Output the [X, Y] coordinate of the center of the cell containing the given text.  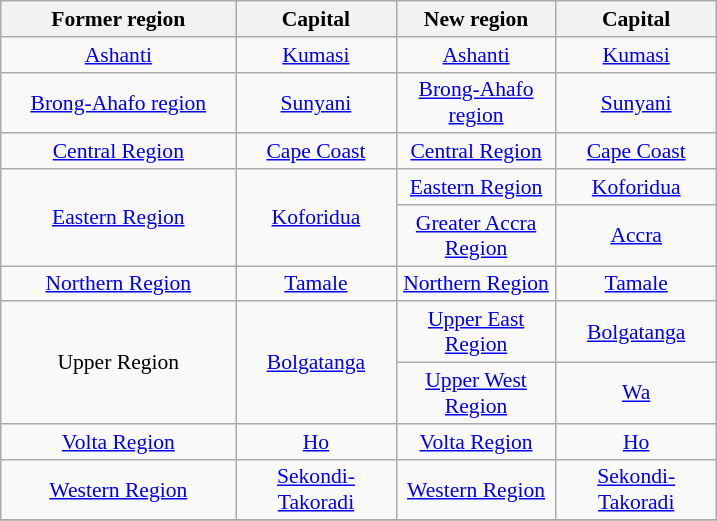
New region [476, 19]
Wa [636, 394]
Upper Region [118, 363]
Accra [636, 236]
Upper West Region [476, 394]
Upper East Region [476, 332]
Former region [118, 19]
Greater Accra Region [476, 236]
